Scan for the cell matching the given text and deliver its (x, y) coordinate at center. 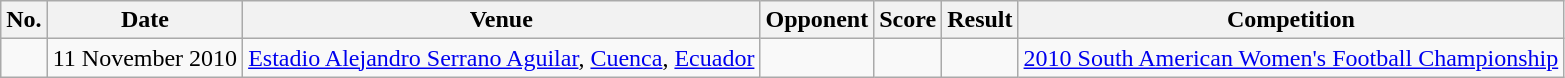
Date (144, 20)
Competition (1291, 20)
Score (908, 20)
Estadio Alejandro Serrano Aguilar, Cuenca, Ecuador (502, 58)
No. (24, 20)
Opponent (817, 20)
Result (980, 20)
2010 South American Women's Football Championship (1291, 58)
Venue (502, 20)
11 November 2010 (144, 58)
